Return the [x, y] coordinate for the center point of the cell that contains the specified text.  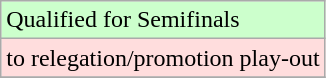
Qualified for Semifinals [163, 20]
to relegation/promotion play-out [163, 58]
